Provide the (x, y) coordinate of the cell's center where the given text is located.  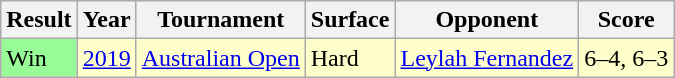
Hard (350, 58)
Surface (350, 20)
Tournament (220, 20)
Score (626, 20)
Australian Open (220, 58)
Opponent (487, 20)
6–4, 6–3 (626, 58)
Win (39, 58)
Year (106, 20)
Result (39, 20)
2019 (106, 58)
Leylah Fernandez (487, 58)
